Extract the (x, y) coordinate from the center of the cell holding the provided text.  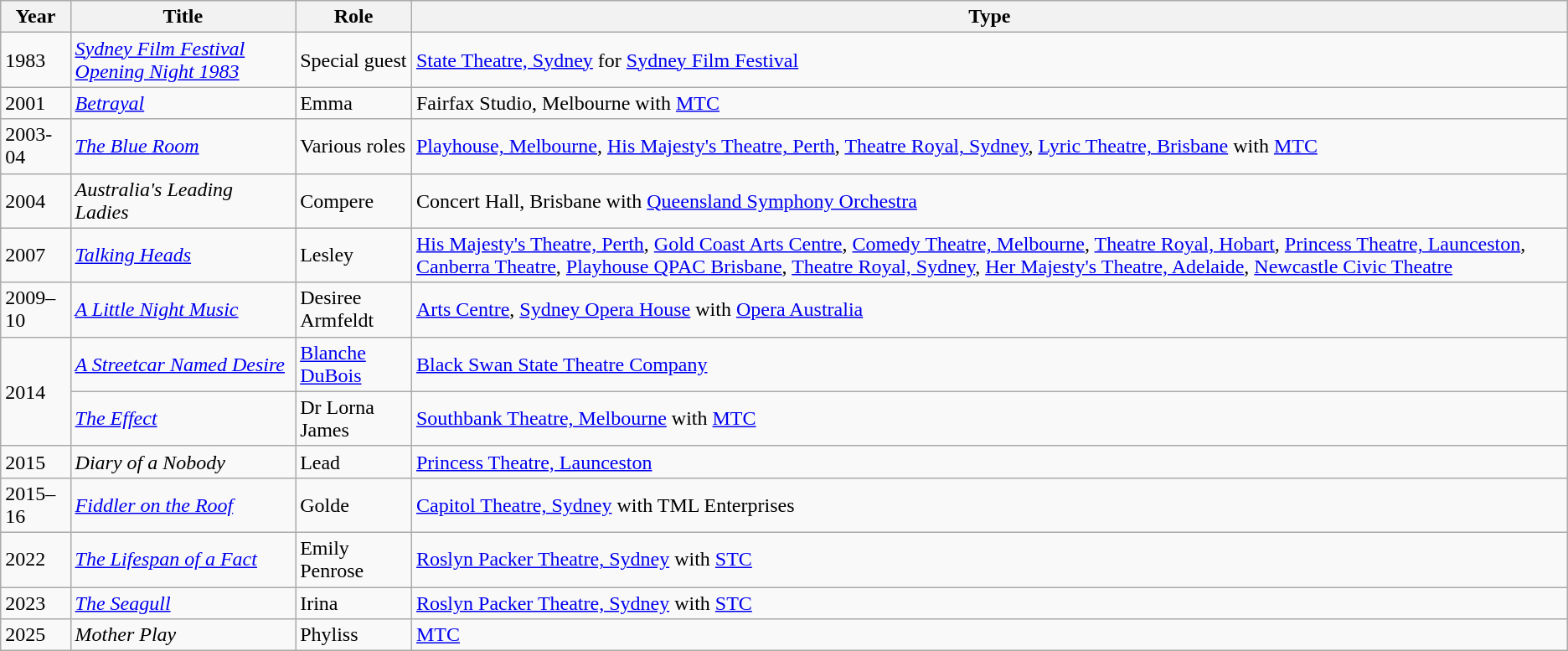
Year (35, 17)
2015 (35, 462)
Mother Play (183, 635)
Desiree Armfeldt (353, 310)
Southbank Theatre, Melbourne with MTC (989, 419)
Lead (353, 462)
A Streetcar Named Desire (183, 364)
2025 (35, 635)
Capitol Theatre, Sydney with TML Enterprises (989, 504)
A Little Night Music (183, 310)
Concert Hall, Brisbane with Queensland Symphony Orchestra (989, 201)
Golde (353, 504)
Black Swan State Theatre Company (989, 364)
2009–10 (35, 310)
Australia's Leading Ladies (183, 201)
The Effect (183, 419)
Emily Penrose (353, 560)
The Blue Room (183, 146)
Type (989, 17)
2014 (35, 391)
Betrayal (183, 103)
Princess Theatre, Launceston (989, 462)
Irina (353, 602)
2001 (35, 103)
Role (353, 17)
The Seagull (183, 602)
Playhouse, Melbourne, His Majesty's Theatre, Perth, Theatre Royal, Sydney, Lyric Theatre, Brisbane with MTC (989, 146)
1983 (35, 60)
Phyliss (353, 635)
Title (183, 17)
2003-04 (35, 146)
Fiddler on the Roof (183, 504)
Fairfax Studio, Melbourne with MTC (989, 103)
Arts Centre, Sydney Opera House with Opera Australia (989, 310)
State Theatre, Sydney for Sydney Film Festival (989, 60)
MTC (989, 635)
Diary of a Nobody (183, 462)
2007 (35, 255)
2004 (35, 201)
2023 (35, 602)
Talking Heads (183, 255)
The Lifespan of a Fact (183, 560)
Sydney Film Festival Opening Night 1983 (183, 60)
Emma (353, 103)
Various roles (353, 146)
Special guest (353, 60)
Lesley (353, 255)
Blanche DuBois (353, 364)
2022 (35, 560)
2015–16 (35, 504)
Compere (353, 201)
Dr Lorna James (353, 419)
